For the text-containing cell, return its midpoint in (x, y) coordinate format. 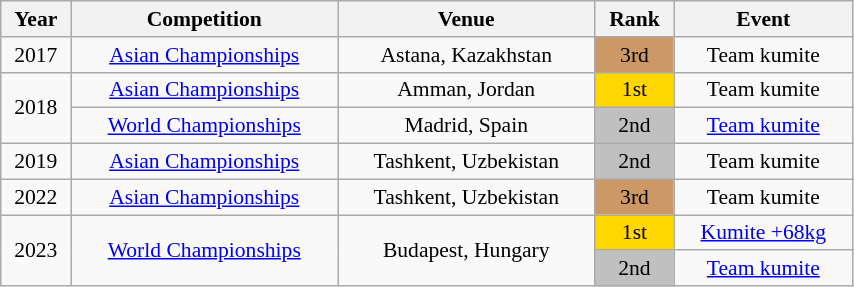
Madrid, Spain (466, 126)
Competition (204, 19)
2022 (36, 197)
2018 (36, 108)
Budapest, Hungary (466, 250)
2023 (36, 250)
Amman, Jordan (466, 90)
2019 (36, 162)
Year (36, 19)
Event (763, 19)
Kumite +68kg (763, 233)
Venue (466, 19)
Rank (635, 19)
2017 (36, 55)
Astana, Kazakhstan (466, 55)
